Determine the (X, Y) coordinate at the center of the cell enclosing the given text.  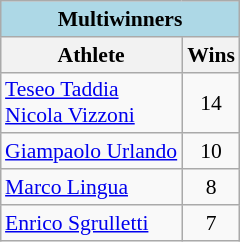
Marco Lingua (91, 187)
10 (211, 152)
Teseo TaddiaNicola Vizzoni (91, 102)
Multiwinners (120, 19)
14 (211, 102)
Enrico Sgrulletti (91, 223)
Giampaolo Urlando (91, 152)
Athlete (91, 55)
Wins (211, 55)
7 (211, 223)
8 (211, 187)
